Return [X, Y] of the center of cell containing provided text 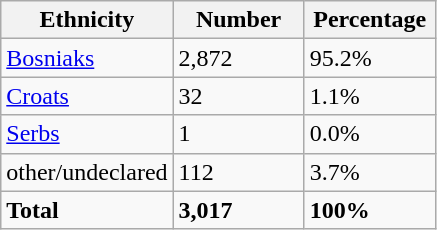
2,872 [238, 58]
Croats [87, 96]
Number [238, 20]
Ethnicity [87, 20]
0.0% [370, 134]
100% [370, 210]
32 [238, 96]
other/undeclared [87, 172]
Bosniaks [87, 58]
1 [238, 134]
112 [238, 172]
Serbs [87, 134]
95.2% [370, 58]
Percentage [370, 20]
Total [87, 210]
1.1% [370, 96]
3.7% [370, 172]
3,017 [238, 210]
